Return the (X, Y) coordinate for the center point of the cell that contains the specified text.  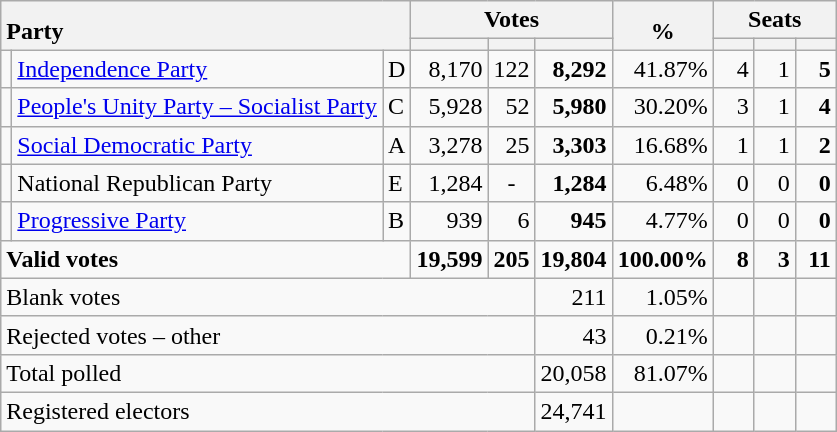
C (397, 107)
100.00% (662, 259)
41.87% (662, 69)
8,170 (450, 69)
20,058 (574, 373)
25 (512, 145)
19,599 (450, 259)
Votes (512, 20)
19,804 (574, 259)
Blank votes (268, 297)
5 (816, 69)
Seats (774, 20)
52 (512, 107)
B (397, 221)
205 (512, 259)
8,292 (574, 69)
6 (512, 221)
People's Unity Party – Socialist Party (198, 107)
D (397, 69)
Party (206, 26)
Rejected votes – other (268, 335)
Social Democratic Party (198, 145)
2 (816, 145)
4.77% (662, 221)
Valid votes (206, 259)
16.68% (662, 145)
Total polled (268, 373)
1.05% (662, 297)
81.07% (662, 373)
5,980 (574, 107)
8 (734, 259)
Registered electors (268, 411)
0.21% (662, 335)
945 (574, 221)
National Republican Party (198, 183)
- (512, 183)
% (662, 26)
6.48% (662, 183)
24,741 (574, 411)
43 (574, 335)
11 (816, 259)
30.20% (662, 107)
A (397, 145)
3,278 (450, 145)
939 (450, 221)
211 (574, 297)
5,928 (450, 107)
Progressive Party (198, 221)
Independence Party (198, 69)
E (397, 183)
3,303 (574, 145)
122 (512, 69)
